Detect which cell encompasses the target text, then output its (x, y) center coordinate. 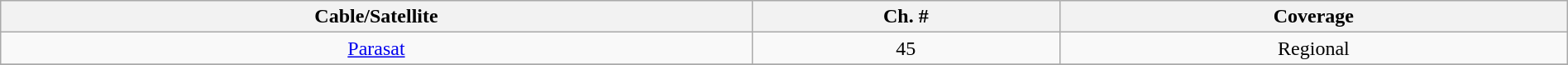
45 (906, 48)
Parasat (376, 48)
Ch. # (906, 17)
Regional (1314, 48)
Coverage (1314, 17)
Cable/Satellite (376, 17)
